Pinpoint the cell where the given text exists, returning its [X, Y] midpoint coordinate. 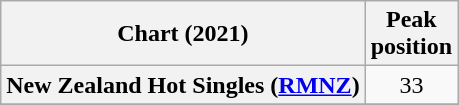
Chart (2021) [183, 34]
New Zealand Hot Singles (RMNZ) [183, 85]
33 [411, 85]
Peakposition [411, 34]
